Extract the [X, Y] coordinate from the center of the cell holding the provided text.  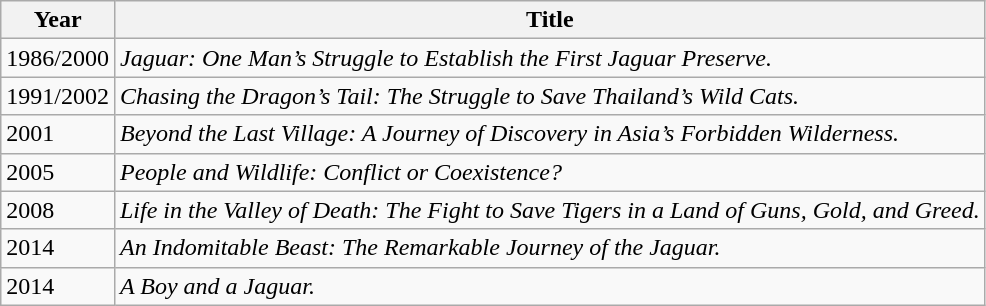
Year [58, 20]
Beyond the Last Village: A Journey of Discovery in Asia’s Forbidden Wilderness. [550, 134]
Title [550, 20]
2001 [58, 134]
An Indomitable Beast: The Remarkable Journey of the Jaguar. [550, 248]
People and Wildlife: Conflict or Coexistence? [550, 172]
Chasing the Dragon’s Tail: The Struggle to Save Thailand’s Wild Cats. [550, 96]
Jaguar: One Man’s Struggle to Establish the First Jaguar Preserve. [550, 58]
A Boy and a Jaguar. [550, 286]
2005 [58, 172]
Life in the Valley of Death: The Fight to Save Tigers in a Land of Guns, Gold, and Greed. [550, 210]
2008 [58, 210]
1991/2002 [58, 96]
1986/2000 [58, 58]
